Find where the given text appears and provide that cell's center as [X, Y] coordinate. 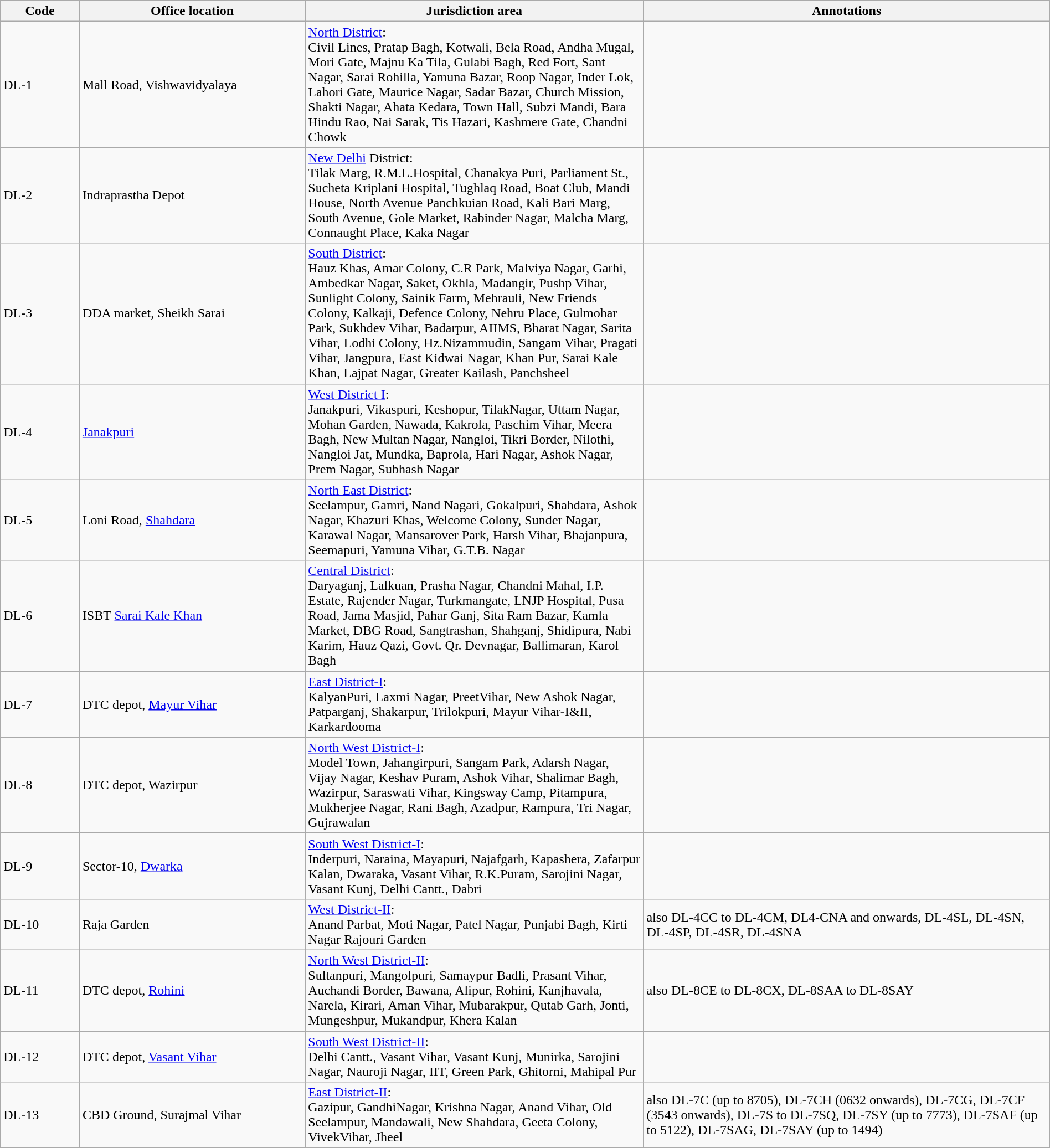
Annotations [846, 11]
DTC depot, Rohini [192, 990]
DL-7 [40, 704]
DDA market, Sheikh Sarai [192, 313]
Janakpuri [192, 432]
CBD Ground, Surajmal Vihar [192, 1115]
Indraprastha Depot [192, 195]
DL-5 [40, 520]
East District-I:KalyanPuri, Laxmi Nagar, PreetVihar, New Ashok Nagar, Patparganj, Shakarpur, Trilokpuri, Mayur Vihar-I&II, Karkardooma [474, 704]
ISBT Sarai Kale Khan [192, 616]
DL-2 [40, 195]
also DL-8CE to DL-8CX, DL-8SAA to DL-8SAY [846, 990]
East District-II:Gazipur, GandhiNagar, Krishna Nagar, Anand Vihar, Old Seelampur, Mandawali, New Shahdara, Geeta Colony, VivekVihar, Jheel [474, 1115]
Code [40, 11]
DL-1 [40, 84]
DL-11 [40, 990]
also DL-4CC to DL-4CM, DL4-CNA and onwards, DL-4SL, DL-4SN, DL-4SP, DL-4SR, DL-4SNA [846, 924]
DL-9 [40, 866]
West District-II:Anand Parbat, Moti Nagar, Patel Nagar, Punjabi Bagh, Kirti Nagar Rajouri Garden [474, 924]
South West District-II:Delhi Cantt., Vasant Vihar, Vasant Kunj, Munirka, Sarojini Nagar, Nauroji Nagar, IIT, Green Park, Ghitorni, Mahipal Pur [474, 1057]
DL-8 [40, 785]
DTC depot, Vasant Vihar [192, 1057]
Loni Road, Shahdara [192, 520]
DL-13 [40, 1115]
DL-12 [40, 1057]
DL-4 [40, 432]
Sector-10, Dwarka [192, 866]
Raja Garden [192, 924]
DL-10 [40, 924]
Mall Road, Vishwavidyalaya [192, 84]
DL-6 [40, 616]
DTC depot, Wazirpur [192, 785]
Office location [192, 11]
DTC depot, Mayur Vihar [192, 704]
DL-3 [40, 313]
Jurisdiction area [474, 11]
